Determine the (X, Y) coordinate at the center of the cell enclosing the given text.  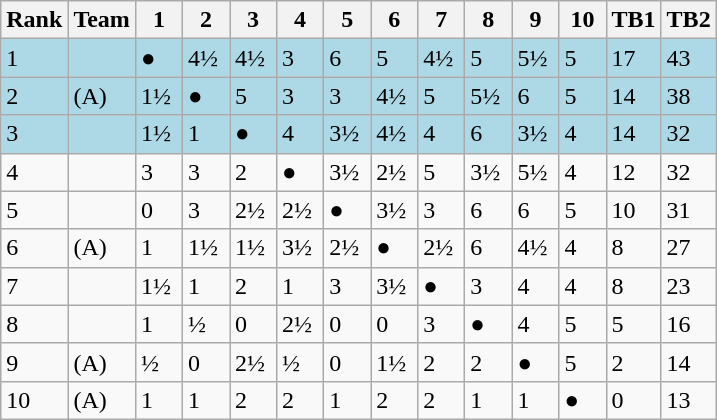
38 (688, 96)
31 (688, 210)
TB1 (634, 20)
Rank (34, 20)
Team (102, 20)
27 (688, 248)
13 (688, 400)
12 (634, 172)
43 (688, 58)
16 (688, 324)
23 (688, 286)
17 (634, 58)
TB2 (688, 20)
